For the text-containing cell, return its midpoint in (x, y) coordinate format. 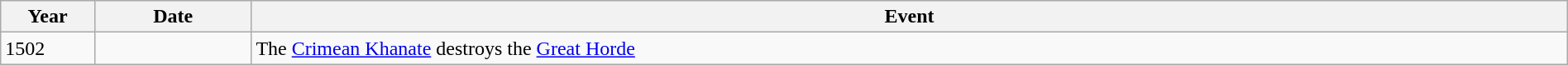
Date (172, 17)
Year (48, 17)
1502 (48, 48)
Event (910, 17)
The Crimean Khanate destroys the Great Horde (910, 48)
